Provide the (X, Y) coordinate of the cell's center where the given text is located.  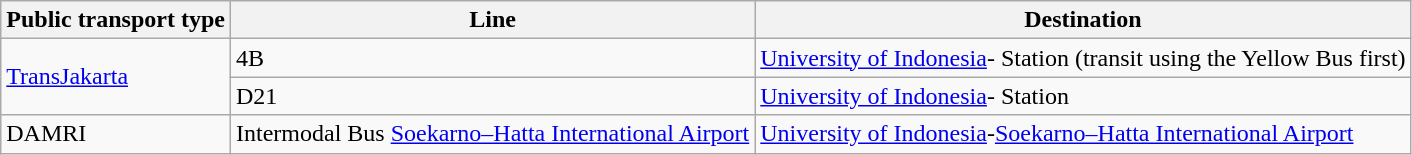
University of Indonesia- Station (transit using the Yellow Bus first) (1083, 58)
4B (492, 58)
Public transport type (116, 20)
University of Indonesia- Station (1083, 96)
TransJakarta (116, 77)
Line (492, 20)
University of Indonesia-Soekarno–Hatta International Airport (1083, 134)
Intermodal Bus Soekarno–Hatta International Airport (492, 134)
Destination (1083, 20)
D21 (492, 96)
DAMRI (116, 134)
